Extract the (x, y) coordinate from the center of the cell holding the provided text.  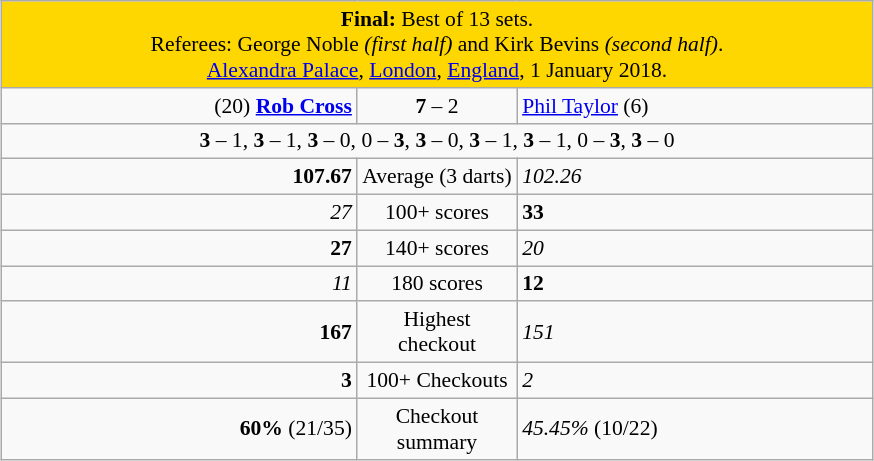
180 scores (437, 284)
107.67 (180, 177)
Average (3 darts) (437, 177)
Checkout summary (437, 428)
60% (21/35) (180, 428)
140+ scores (437, 248)
167 (180, 332)
3 – 1, 3 – 1, 3 – 0, 0 – 3, 3 – 0, 3 – 1, 3 – 1, 0 – 3, 3 – 0 (437, 141)
100+ scores (437, 213)
12 (694, 284)
3 (180, 381)
11 (180, 284)
151 (694, 332)
20 (694, 248)
(20) Rob Cross (180, 106)
45.45% (10/22) (694, 428)
2 (694, 381)
100+ Checkouts (437, 381)
7 – 2 (437, 106)
Phil Taylor (6) (694, 106)
33 (694, 213)
Highest checkout (437, 332)
102.26 (694, 177)
Final: Best of 13 sets. Referees: George Noble (first half) and Kirk Bevins (second half).Alexandra Palace, London, England, 1 January 2018. (437, 44)
